Locate the cell with the specified text and output its (x, y) center coordinate. 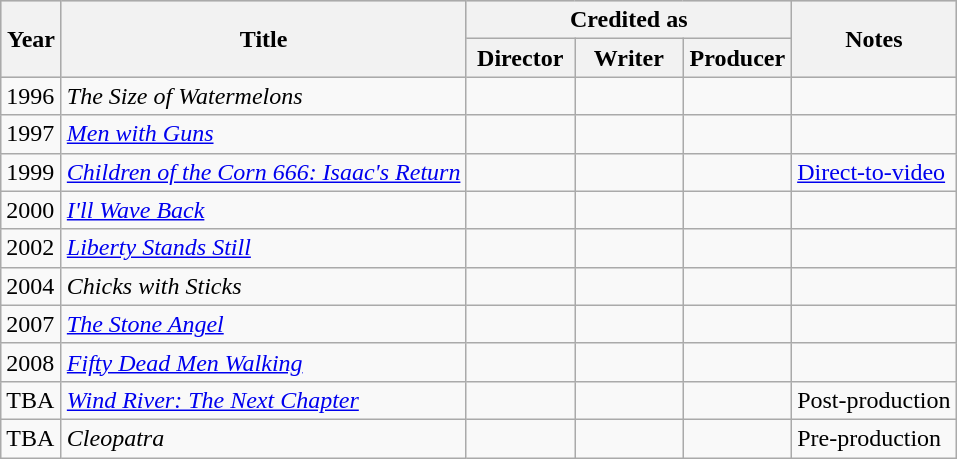
2007 (32, 324)
1996 (32, 96)
2008 (32, 362)
Cleopatra (264, 438)
2000 (32, 210)
I'll Wave Back (264, 210)
Pre-production (874, 438)
The Size of Watermelons (264, 96)
2004 (32, 286)
Director (520, 58)
Writer (628, 58)
The Stone Angel (264, 324)
Fifty Dead Men Walking (264, 362)
Year (32, 39)
1999 (32, 172)
Liberty Stands Still (264, 248)
Wind River: The Next Chapter (264, 400)
Chicks with Sticks (264, 286)
Direct-to-video (874, 172)
Producer (738, 58)
Credited as (629, 20)
Notes (874, 39)
1997 (32, 134)
2002 (32, 248)
Title (264, 39)
Men with Guns (264, 134)
Post-production (874, 400)
Children of the Corn 666: Isaac's Return (264, 172)
